Output the [X, Y] coordinate of the center of the cell containing the given text.  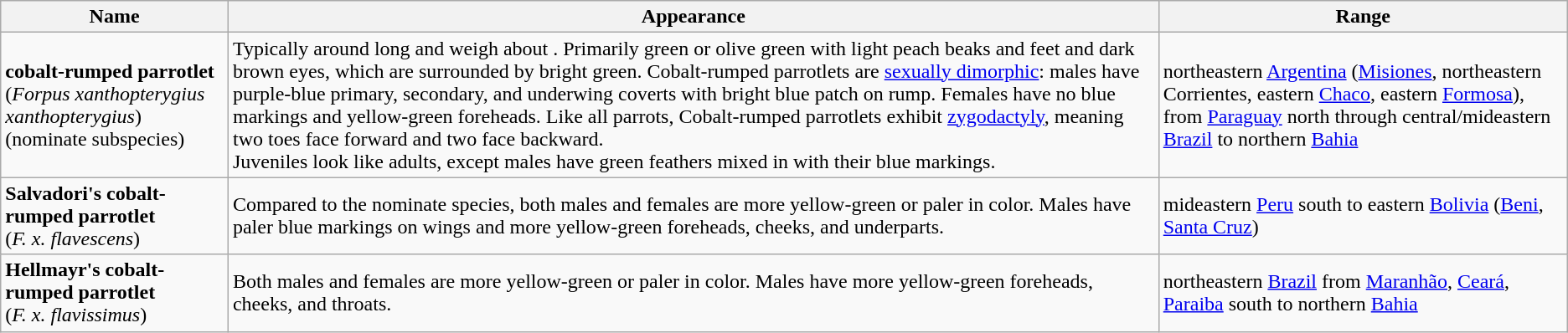
Salvadori's cobalt-rumped parrotlet(F. x. flavescens) [115, 216]
Appearance [694, 17]
Both males and females are more yellow-green or paler in color. Males have more yellow-green foreheads, cheeks, and throats. [694, 293]
cobalt-rumped parrotlet(Forpus xanthopterygius xanthopterygius) (nominate subspecies) [115, 105]
Range [1363, 17]
Name [115, 17]
mideastern Peru south to eastern Bolivia (Beni, Santa Cruz) [1363, 216]
Hellmayr's cobalt-rumped parrotlet(F. x. flavissimus) [115, 293]
northeastern Brazil from Maranhão, Ceará, Paraiba south to northern Bahia [1363, 293]
